Detect which cell encompasses the target text, then output its (x, y) center coordinate. 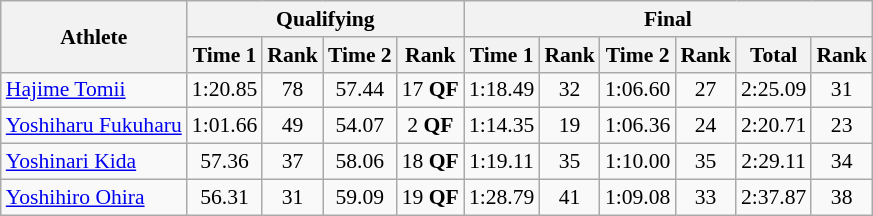
41 (570, 197)
1:28.79 (502, 197)
2:20.71 (774, 126)
57.44 (360, 90)
54.07 (360, 126)
27 (706, 90)
38 (842, 197)
23 (842, 126)
33 (706, 197)
58.06 (360, 162)
1:14.35 (502, 126)
57.36 (224, 162)
2 QF (430, 126)
37 (292, 162)
32 (570, 90)
Final (668, 19)
Yoshinari Kida (94, 162)
1:10.00 (638, 162)
1:19.11 (502, 162)
19 QF (430, 197)
1:01.66 (224, 126)
56.31 (224, 197)
1:06.60 (638, 90)
24 (706, 126)
Yoshiharu Fukuharu (94, 126)
Yoshihiro Ohira (94, 197)
1:18.49 (502, 90)
2:29.11 (774, 162)
59.09 (360, 197)
1:06.36 (638, 126)
Total (774, 55)
18 QF (430, 162)
19 (570, 126)
2:37.87 (774, 197)
49 (292, 126)
78 (292, 90)
Qualifying (326, 19)
Athlete (94, 36)
2:25.09 (774, 90)
34 (842, 162)
1:09.08 (638, 197)
Hajime Tomii (94, 90)
1:20.85 (224, 90)
17 QF (430, 90)
